Find where the given text appears and provide that cell's center as (x, y) coordinate. 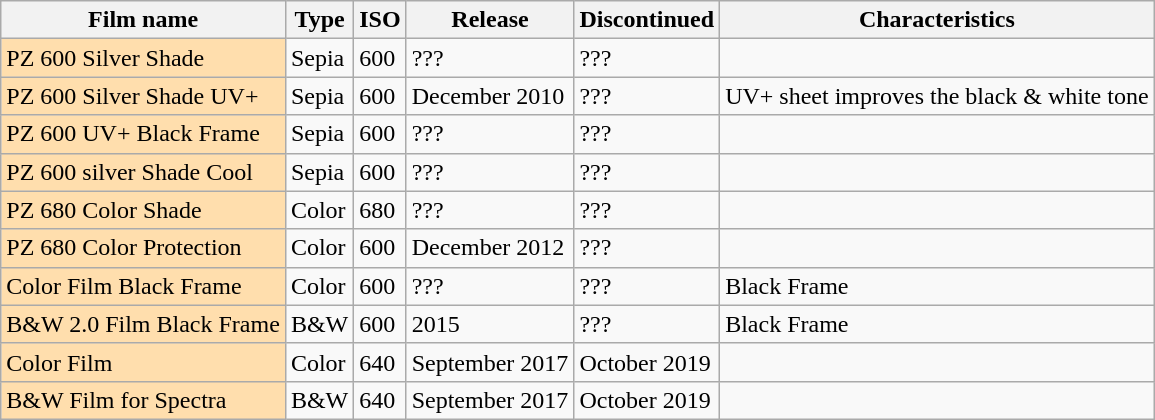
ISO (380, 20)
PZ 680 Color Shade (144, 210)
Film name (144, 20)
680 (380, 210)
PZ 600 UV+ Black Frame (144, 134)
Release (490, 20)
Color Film (144, 362)
PZ 600 Silver Shade (144, 58)
PZ 600 silver Shade Cool (144, 172)
B&W Film for Spectra (144, 400)
PZ 600 Silver Shade UV+ (144, 96)
2015 (490, 324)
B&W 2.0 Film Black Frame (144, 324)
UV+ sheet improves the black & white tone (938, 96)
Color Film Black Frame (144, 286)
PZ 680 Color Protection (144, 248)
Characteristics (938, 20)
December 2012 (490, 248)
December 2010 (490, 96)
Type (319, 20)
Discontinued (647, 20)
